Identify which cell holds the provided text, then report its [x, y] central coordinate. 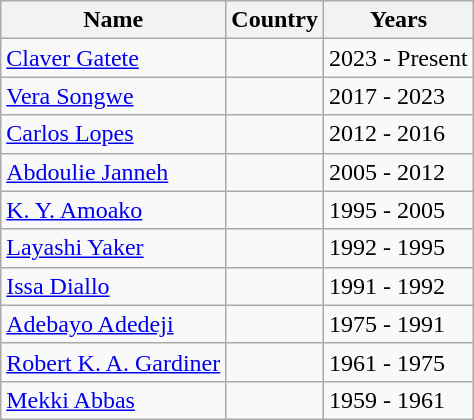
Adebayo Adedeji [114, 324]
Carlos Lopes [114, 134]
Country [275, 20]
K. Y. Amoako [114, 210]
1995 - 2005 [399, 210]
Robert K. A. Gardiner [114, 362]
1961 - 1975 [399, 362]
1991 - 1992 [399, 286]
2012 - 2016 [399, 134]
1975 - 1991 [399, 324]
Years [399, 20]
1992 - 1995 [399, 248]
2017 - 2023 [399, 96]
Mekki Abbas [114, 400]
2023 - Present [399, 58]
Abdoulie Janneh [114, 172]
Claver Gatete [114, 58]
Name [114, 20]
Issa Diallo [114, 286]
1959 - 1961 [399, 400]
Vera Songwe [114, 96]
2005 - 2012 [399, 172]
Layashi Yaker [114, 248]
